Capture the cell that displays the provided text and extract its (x, y) central coordinate. 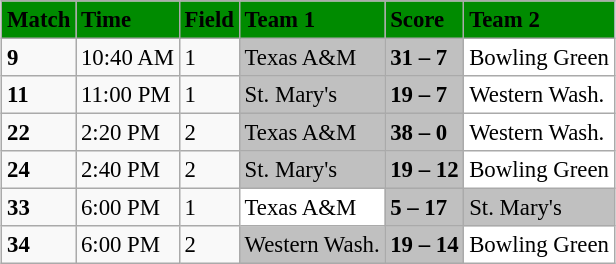
11 (39, 95)
9 (39, 57)
22 (39, 133)
19 – 7 (424, 95)
Score (424, 20)
Team 1 (312, 20)
24 (39, 170)
33 (39, 208)
2:40 PM (128, 170)
38 – 0 (424, 133)
5 – 17 (424, 208)
Time (128, 20)
10:40 AM (128, 57)
Match (39, 20)
19 – 12 (424, 170)
31 – 7 (424, 57)
34 (39, 245)
Team 2 (539, 20)
Field (209, 20)
2:20 PM (128, 133)
11:00 PM (128, 95)
19 – 14 (424, 245)
